Extract the (X, Y) coordinate from the center of the cell holding the provided text.  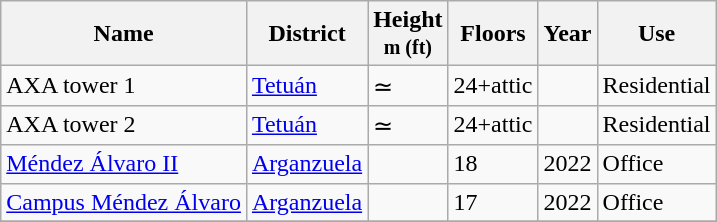
Floors (493, 34)
AXA tower 1 (124, 86)
Name (124, 34)
18 (493, 164)
Use (656, 34)
AXA tower 2 (124, 125)
Méndez Álvaro II (124, 164)
17 (493, 202)
Campus Méndez Álvaro (124, 202)
Heightm (ft) (408, 34)
Year (568, 34)
District (306, 34)
